Find where the given text appears and provide that cell's center as (x, y) coordinate. 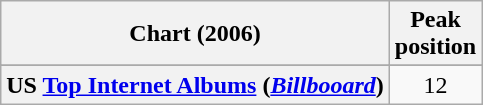
12 (435, 85)
US Top Internet Albums (Billbooard) (195, 85)
Chart (2006) (195, 34)
Peakposition (435, 34)
